Locate the cell with the specified text and output its [x, y] center coordinate. 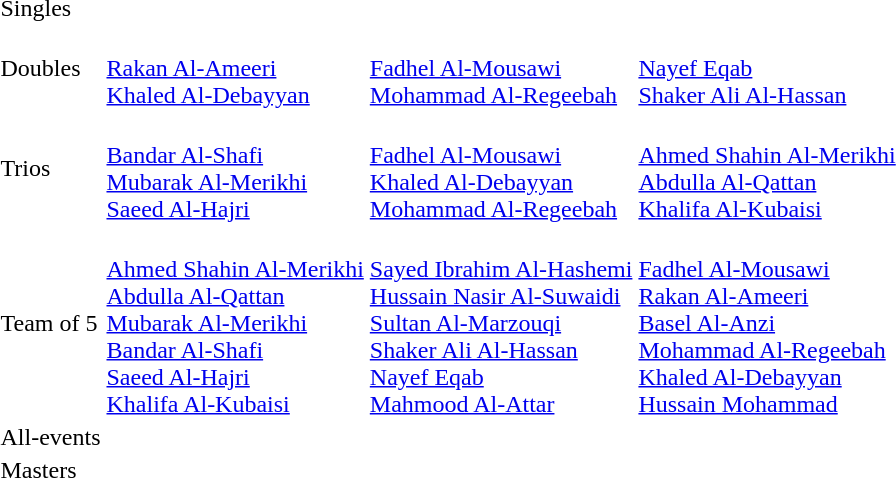
Sayed Ibrahim Al-HashemiHussain Nasir Al-SuwaidiSultan Al-MarzouqiShaker Ali Al-HassanNayef EqabMahmood Al-Attar [501, 323]
Fadhel Al-MousawiMohammad Al-Regeebah [501, 68]
Rakan Al-AmeeriKhaled Al-Debayyan [235, 68]
Fadhel Al-MousawiKhaled Al-DebayyanMohammad Al-Regeebah [501, 168]
Bandar Al-ShafiMubarak Al-MerikhiSaeed Al-Hajri [235, 168]
Ahmed Shahin Al-MerikhiAbdulla Al-QattanMubarak Al-MerikhiBandar Al-ShafiSaeed Al-HajriKhalifa Al-Kubaisi [235, 323]
